Return the (x, y) coordinate for the center point of the cell that contains the specified text.  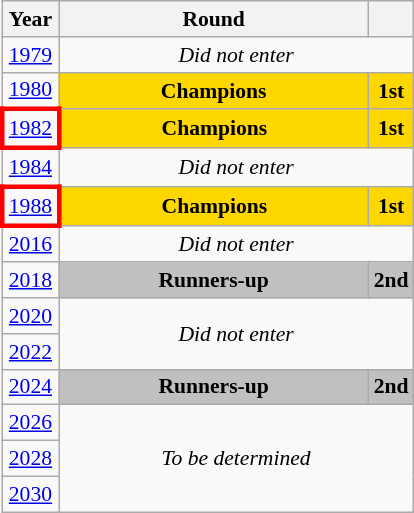
2024 (30, 387)
2028 (30, 459)
Year (30, 19)
1982 (30, 130)
1980 (30, 90)
2030 (30, 494)
2022 (30, 352)
2016 (30, 244)
1984 (30, 168)
2020 (30, 316)
Round (214, 19)
2018 (30, 281)
1988 (30, 206)
1979 (30, 55)
To be determined (236, 458)
2026 (30, 423)
